For the text-containing cell, return its midpoint in [x, y] coordinate format. 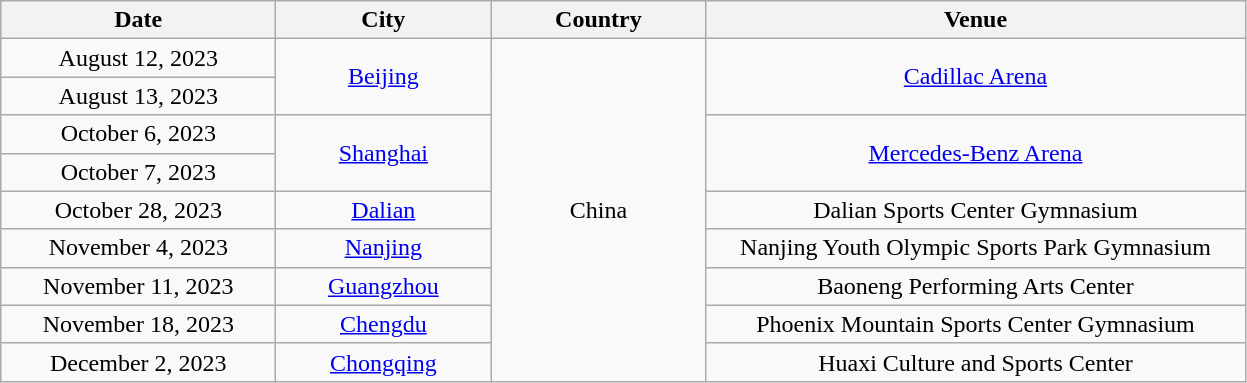
Phoenix Mountain Sports Center Gymnasium [976, 324]
Huaxi Culture and Sports Center [976, 362]
China [598, 210]
Nanjing [384, 248]
Guangzhou [384, 286]
Chongqing [384, 362]
Dalian [384, 210]
Chengdu [384, 324]
Cadillac Arena [976, 77]
November 4, 2023 [138, 248]
Date [138, 20]
August 12, 2023 [138, 58]
October 7, 2023 [138, 172]
Nanjing Youth Olympic Sports Park Gymnasium [976, 248]
Shanghai [384, 153]
Beijing [384, 77]
November 18, 2023 [138, 324]
November 11, 2023 [138, 286]
December 2, 2023 [138, 362]
City [384, 20]
Dalian Sports Center Gymnasium [976, 210]
Mercedes-Benz Arena [976, 153]
August 13, 2023 [138, 96]
October 6, 2023 [138, 134]
Country [598, 20]
October 28, 2023 [138, 210]
Venue [976, 20]
Baoneng Performing Arts Center [976, 286]
